Scan for the cell matching the given text and deliver its (x, y) coordinate at center. 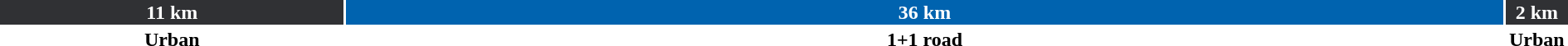
11 km (172, 12)
2 km (1536, 12)
36 km (924, 12)
